Find where the given text appears and provide that cell's center as (x, y) coordinate. 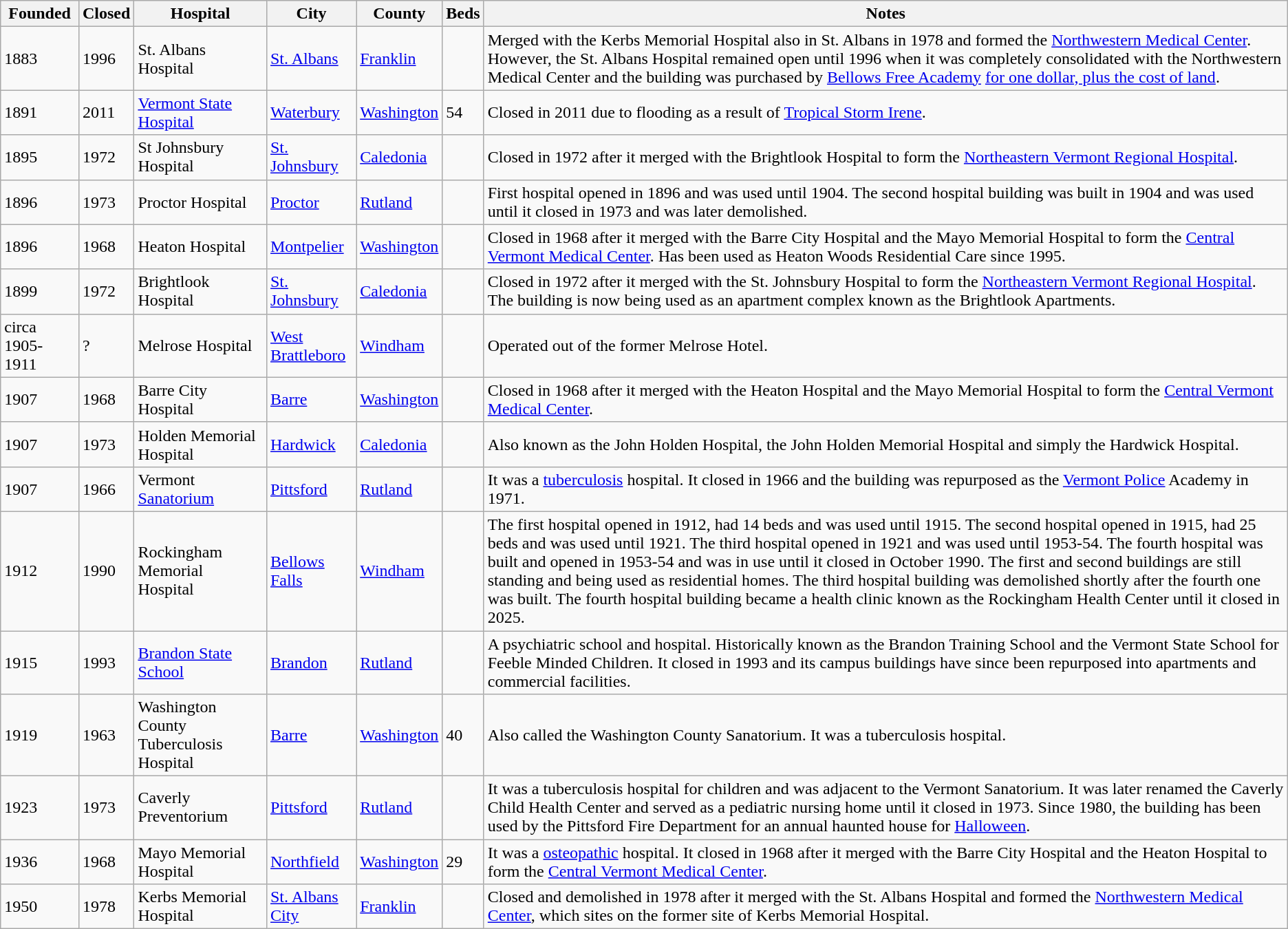
Beds (463, 14)
Closed in 2011 due to flooding as a result of Tropical Storm Irene. (885, 113)
Proctor Hospital (201, 202)
Also known as the John Holden Hospital, the John Holden Memorial Hospital and simply the Hardwick Hospital. (885, 445)
54 (463, 113)
County (399, 14)
2011 (106, 113)
Brandon (311, 662)
Washington County Tuberculosis Hospital (201, 735)
Notes (885, 14)
West Brattleboro (311, 345)
St Johnsbury Hospital (201, 157)
1915 (40, 662)
Proctor (311, 202)
1899 (40, 292)
1919 (40, 735)
St. Albans (311, 58)
1912 (40, 571)
1883 (40, 58)
Rockingham Memorial Hospital (201, 571)
Kerbs Memorial Hospital (201, 907)
1895 (40, 157)
Montpelier (311, 246)
Holden Memorial Hospital (201, 445)
Brightlook Hospital (201, 292)
Hardwick (311, 445)
1978 (106, 907)
Bellows Falls (311, 571)
1891 (40, 113)
1936 (40, 862)
Melrose Hospital (201, 345)
Vermont Sanatorium (201, 489)
Vermont State Hospital (201, 113)
Mayo Memorial Hospital (201, 862)
Heaton Hospital (201, 246)
Barre City Hospital (201, 399)
1993 (106, 662)
St. Albans City (311, 907)
1963 (106, 735)
St. Albans Hospital (201, 58)
circa 1905-1911 (40, 345)
1966 (106, 489)
29 (463, 862)
1950 (40, 907)
Brandon State School (201, 662)
It was a tuberculosis hospital. It closed in 1966 and the building was repurposed as the Vermont Police Academy in 1971. (885, 489)
Waterbury (311, 113)
City (311, 14)
1923 (40, 808)
40 (463, 735)
Closed (106, 14)
? (106, 345)
1996 (106, 58)
Northfield (311, 862)
Caverly Preventorium (201, 808)
1990 (106, 571)
Closed in 1968 after it merged with the Heaton Hospital and the Mayo Memorial Hospital to form the Central Vermont Medical Center. (885, 399)
Founded (40, 14)
Hospital (201, 14)
Closed in 1972 after it merged with the Brightlook Hospital to form the Northeastern Vermont Regional Hospital. (885, 157)
Also called the Washington County Sanatorium. It was a tuberculosis hospital. (885, 735)
Operated out of the former Melrose Hotel. (885, 345)
